Output the (x, y) coordinate of the center of the cell containing the given text.  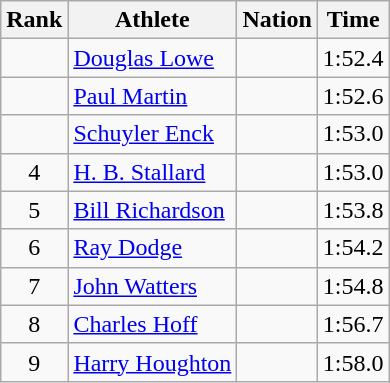
8 (34, 324)
5 (34, 210)
Schuyler Enck (152, 134)
7 (34, 286)
Charles Hoff (152, 324)
H. B. Stallard (152, 172)
1:56.7 (353, 324)
Time (353, 20)
Harry Houghton (152, 362)
1:52.4 (353, 58)
9 (34, 362)
John Watters (152, 286)
Douglas Lowe (152, 58)
Nation (277, 20)
Bill Richardson (152, 210)
1:53.8 (353, 210)
Athlete (152, 20)
1:54.8 (353, 286)
4 (34, 172)
1:52.6 (353, 96)
Ray Dodge (152, 248)
6 (34, 248)
1:58.0 (353, 362)
1:54.2 (353, 248)
Paul Martin (152, 96)
Rank (34, 20)
